Identify which cell holds the provided text, then report its (x, y) central coordinate. 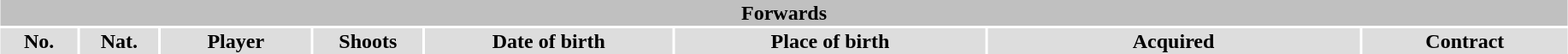
Place of birth (830, 41)
Shoots (368, 41)
No. (39, 41)
Date of birth (549, 41)
Acquired (1173, 41)
Player (236, 41)
Contract (1465, 41)
Nat. (120, 41)
Forwards (783, 13)
